Locate the cell with the specified text and output its (X, Y) center coordinate. 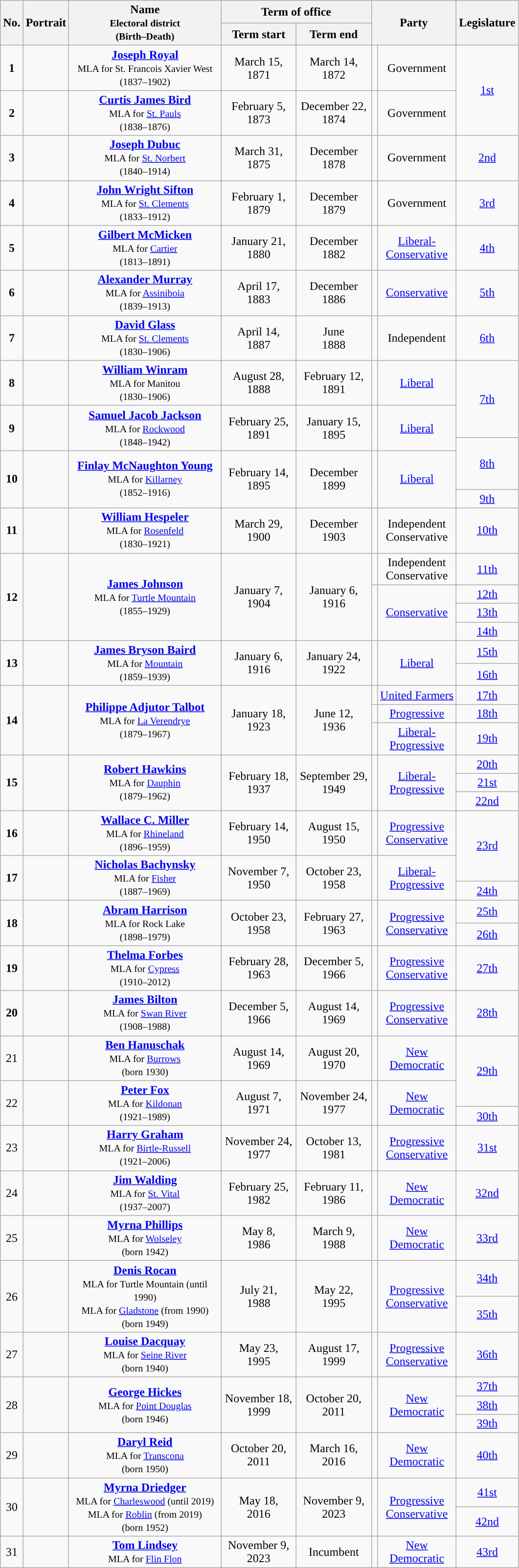
Term of office (296, 12)
Alexander MurrayMLA for Assiniboia(1839–1913) (145, 293)
33rd (487, 1238)
February 18,1937 (259, 783)
March 14,1872 (334, 68)
25th (487, 912)
January 24,1922 (334, 663)
November 7,1950 (259, 878)
David GlassMLA for St. Clements(1830–1906) (145, 338)
35th (487, 1314)
Legislature (487, 23)
17th (487, 695)
20th (487, 764)
Myrna DriedgerMLA for Charleswood (until 2019)MLA for Roblin (from 2019)(born 1952) (145, 1507)
30 (12, 1507)
6th (487, 338)
1 (12, 68)
14th (487, 631)
Daryl ReidMLA for Transcona(born 1950) (145, 1456)
Peter FoxMLA for Kildonan(1921–1989) (145, 1103)
February 11,1986 (334, 1193)
9 (12, 428)
2 (12, 113)
19th (487, 738)
January 7,1904 (259, 596)
March 9,1988 (334, 1238)
14 (12, 720)
3 (12, 158)
June 12,1936 (334, 720)
12 (12, 596)
38th (487, 1405)
40th (487, 1456)
December1879 (334, 203)
13th (487, 613)
7th (487, 399)
41st (487, 1493)
NameElectoral district(Birth–Death) (145, 23)
11th (487, 569)
30th (487, 1116)
Myrna PhillipsMLA for Wolseley(born 1942) (145, 1238)
January 18,1923 (259, 720)
8 (12, 383)
September 29,1949 (334, 783)
March 31,1875 (259, 158)
Independent (417, 338)
Abram HarrisonMLA for Rock Lake(1898–1979) (145, 923)
May 23,1995 (259, 1354)
No. (12, 23)
22 (12, 1103)
Jim WaldingMLA for St. Vital(1937–2007) (145, 1193)
Finlay McNaughton YoungMLA for Killarney(1852–1916) (145, 479)
August 17,1999 (334, 1354)
7 (12, 338)
January 15,1895 (334, 428)
43rd (487, 1552)
25 (12, 1238)
21st (487, 783)
5th (487, 293)
March 15,1871 (259, 68)
May 8,1986 (259, 1238)
20 (12, 1013)
15th (487, 652)
Party (414, 23)
Joseph RoyalMLA for St. Francois Xavier West(1837–1902) (145, 68)
15 (12, 783)
Ben HanuschakMLA for Burrows(born 1930) (145, 1058)
August 15,1950 (334, 833)
February 25,1982 (259, 1193)
December1882 (334, 248)
16th (487, 674)
27th (487, 968)
December1886 (334, 293)
Incumbent (334, 1552)
10th (487, 530)
26 (12, 1296)
Curtis James BirdMLA for St. Pauls(1838–1876) (145, 113)
William HespelerMLA for Rosenfeld(1830–1921) (145, 530)
24 (12, 1193)
December1878 (334, 158)
Gilbert McMickenMLA for Cartier(1813–1891) (145, 248)
Tom LindseyMLA for Flin Flon (145, 1552)
Term start (259, 34)
3rd (487, 203)
James BiltonMLA for Swan River(1908–1988) (145, 1013)
February 12,1891 (334, 383)
February 1,1879 (259, 203)
May 22,1995 (334, 1296)
Louise DacquayMLA for Seine River(born 1940) (145, 1354)
February 28,1963 (259, 968)
George HickesMLA for Point Douglas(born 1946) (145, 1405)
18th (487, 713)
31 (12, 1552)
22nd (487, 801)
Denis RocanMLA for Turtle Mountain (until 1990)MLA for Gladstone (from 1990)(born 1949) (145, 1296)
January 21,1880 (259, 248)
February 25,1891 (259, 428)
36th (487, 1354)
24th (487, 891)
Portrait (46, 23)
Harry GrahamMLA for Birtle-Russell(1921–2006) (145, 1148)
December 22,1874 (334, 113)
Wallace C. MillerMLA for Rhineland(1896–1959) (145, 833)
John Wright SiftonMLA for St. Clements(1833–1912) (145, 203)
29 (12, 1456)
10 (12, 479)
29th (487, 1071)
18 (12, 923)
5 (12, 248)
James JohnsonMLA for Turtle Mountain(1855–1929) (145, 596)
August 20,1970 (334, 1058)
April 14,1887 (259, 338)
February 14,1895 (259, 479)
June1888 (334, 338)
February 5,1873 (259, 113)
2nd (487, 158)
May 18,2016 (259, 1507)
March 16,2016 (334, 1456)
Robert HawkinsMLA for Dauphin(1879–1962) (145, 783)
Progressive (417, 713)
Term end (334, 34)
March 29,1900 (259, 530)
23rd (487, 846)
39th (487, 1424)
October 13,1981 (334, 1148)
23 (12, 1148)
6 (12, 293)
31st (487, 1148)
United Farmers (417, 695)
32nd (487, 1193)
Joseph DubucMLA for St. Norbert(1840–1914) (145, 158)
9th (487, 499)
1st (487, 90)
November 18,1999 (259, 1405)
August 7,1971 (259, 1103)
28 (12, 1405)
12th (487, 594)
42nd (487, 1522)
February 27,1963 (334, 923)
December1903 (334, 530)
July 21,1988 (259, 1296)
13 (12, 663)
Samuel Jacob JacksonMLA for Rockwood(1848–1942) (145, 428)
April 17,1883 (259, 293)
37th (487, 1386)
Nicholas BachynskyMLA for Fisher(1887–1969) (145, 878)
Thelma ForbesMLA for Cypress(1910–2012) (145, 968)
4 (12, 203)
16 (12, 833)
19 (12, 968)
August 28,1888 (259, 383)
8th (487, 464)
11 (12, 530)
James Bryson BairdMLA for Mountain(1859–1939) (145, 663)
26th (487, 934)
17 (12, 878)
December1899 (334, 479)
Liberal-Conservative (417, 248)
4th (487, 248)
February 14,1950 (259, 833)
Philippe Adjutor TalbotMLA for La Verendrye(1879–1967) (145, 720)
21 (12, 1058)
William WinramMLA for Manitou(1830–1906) (145, 383)
34th (487, 1278)
27 (12, 1354)
28th (487, 1013)
